Provide the [x, y] coordinate of the cell's center where the given text is located.  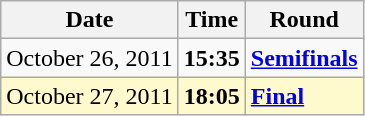
15:35 [212, 58]
Date [90, 20]
October 26, 2011 [90, 58]
18:05 [212, 96]
October 27, 2011 [90, 96]
Final [304, 96]
Semifinals [304, 58]
Round [304, 20]
Time [212, 20]
